Identify which cell holds the provided text, then report its (X, Y) central coordinate. 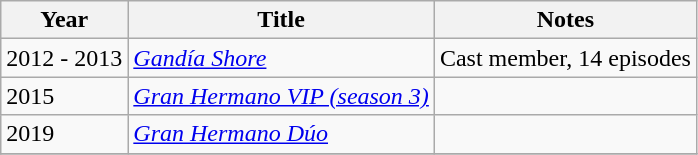
Gran Hermano VIP (season 3) (282, 96)
Gandía Shore (282, 58)
Year (64, 20)
Cast member, 14 episodes (565, 58)
Notes (565, 20)
2012 - 2013 (64, 58)
Title (282, 20)
2019 (64, 134)
Gran Hermano Dúo (282, 134)
2015 (64, 96)
